Return the (x, y) coordinate for the center point of the cell that contains the specified text.  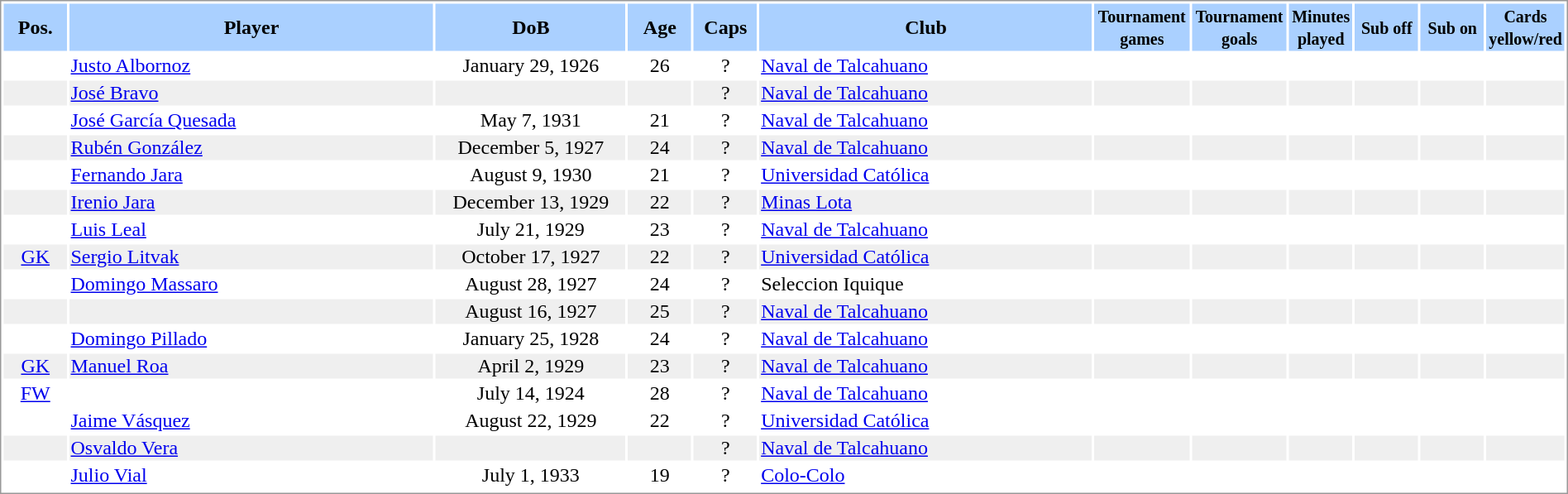
Osvaldo Vera (251, 448)
August 22, 1929 (531, 421)
Tournamentgames (1141, 26)
Seleccion Iquique (926, 284)
José García Quesada (251, 120)
FW (35, 393)
28 (660, 393)
Tournamentgoals (1239, 26)
January 25, 1928 (531, 338)
December 5, 1927 (531, 148)
Sub on (1452, 26)
Player (251, 26)
Rubén González (251, 148)
Pos. (35, 26)
December 13, 1929 (531, 203)
Justo Albornoz (251, 65)
Jaime Vásquez (251, 421)
August 9, 1930 (531, 175)
Sub off (1386, 26)
Age (660, 26)
Luis Leal (251, 229)
Sergio Litvak (251, 257)
25 (660, 312)
Irenio Jara (251, 203)
July 1, 1933 (531, 476)
May 7, 1931 (531, 120)
July 14, 1924 (531, 393)
Julio Vial (251, 476)
August 28, 1927 (531, 284)
Minas Lota (926, 203)
Cardsyellow/red (1526, 26)
26 (660, 65)
Club (926, 26)
April 2, 1929 (531, 367)
DoB (531, 26)
Manuel Roa (251, 367)
José Bravo (251, 94)
Fernando Jara (251, 175)
October 17, 1927 (531, 257)
Caps (726, 26)
Colo-Colo (926, 476)
19 (660, 476)
Domingo Massaro (251, 284)
August 16, 1927 (531, 312)
January 29, 1926 (531, 65)
July 21, 1929 (531, 229)
Minutesplayed (1322, 26)
Domingo Pillado (251, 338)
